Output the (X, Y) coordinate of the center of the cell containing the given text.  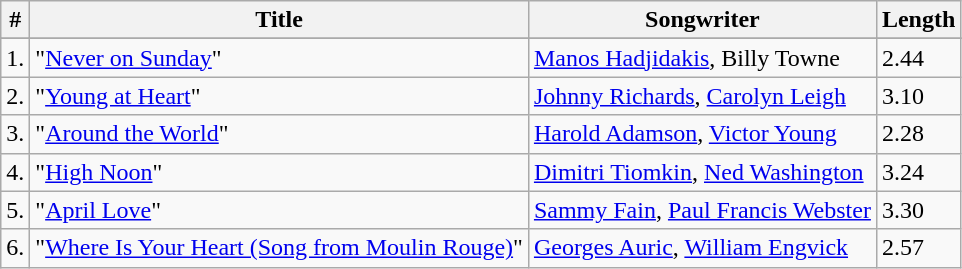
3. (16, 134)
4. (16, 172)
Johnny Richards, Carolyn Leigh (702, 96)
"Where Is Your Heart (Song from Moulin Rouge)" (280, 248)
Length (918, 20)
Dimitri Tiomkin, Ned Washington (702, 172)
"Young at Heart" (280, 96)
3.24 (918, 172)
# (16, 20)
Harold Adamson, Victor Young (702, 134)
Songwriter (702, 20)
3.30 (918, 210)
Title (280, 20)
5. (16, 210)
3.10 (918, 96)
"April Love" (280, 210)
"Never on Sunday" (280, 58)
2.57 (918, 248)
2.28 (918, 134)
6. (16, 248)
Manos Hadjidakis, Billy Towne (702, 58)
"High Noon" (280, 172)
2. (16, 96)
Sammy Fain, Paul Francis Webster (702, 210)
1. (16, 58)
2.44 (918, 58)
Georges Auric, William Engvick (702, 248)
"Around the World" (280, 134)
